Output the (X, Y) coordinate of the center of the cell containing the given text.  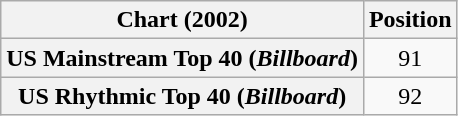
Position (410, 20)
Chart (2002) (182, 20)
91 (410, 58)
US Rhythmic Top 40 (Billboard) (182, 96)
US Mainstream Top 40 (Billboard) (182, 58)
92 (410, 96)
